Capture the cell that displays the provided text and extract its (x, y) central coordinate. 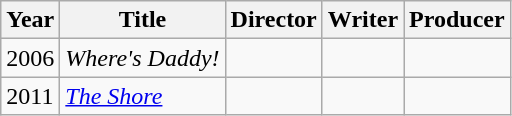
Writer (362, 20)
Where's Daddy! (142, 58)
The Shore (142, 96)
Producer (458, 20)
2011 (30, 96)
Director (274, 20)
Title (142, 20)
Year (30, 20)
2006 (30, 58)
